Detect which cell encompasses the target text, then output its (x, y) center coordinate. 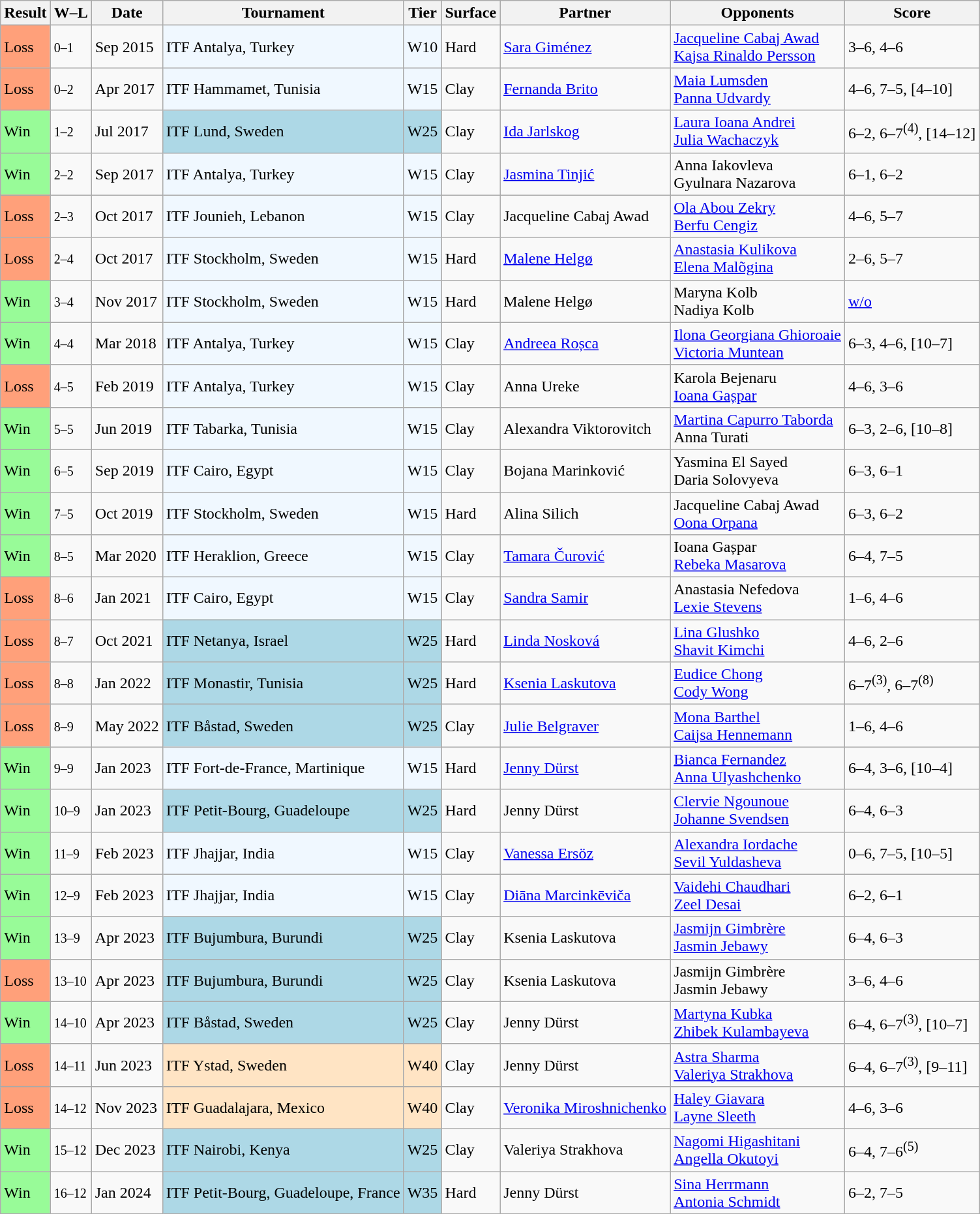
Martyna Kubka Zhibek Kulambayeva (758, 1023)
Sep 2019 (126, 471)
6–2, 6–1 (912, 895)
ITF Guadalajara, Mexico (283, 1108)
4–6, 2–6 (912, 641)
Opponents (758, 13)
6–4, 6–7(3), [10–7] (912, 1023)
Nov 2023 (126, 1108)
ITF Jounieh, Lebanon (283, 217)
8–8 (70, 684)
Veronika Miroshnichenko (586, 1108)
ITF Lund, Sweden (283, 132)
Jacqueline Cabaj Awad (586, 217)
8–9 (70, 725)
Karola Bejenaru Ioana Gașpar (758, 386)
Alexandra Iordache Sevil Yuldasheva (758, 853)
Haley Giavara Layne Sleeth (758, 1108)
Bianca Fernandez Anna Ulyashchenko (758, 768)
ITF Hammamet, Tunisia (283, 89)
8–6 (70, 599)
Linda Nosková (586, 641)
7–5 (70, 513)
Apr 2017 (126, 89)
Jacqueline Cabaj Awad Oona Orpana (758, 513)
9–9 (70, 768)
Jul 2017 (126, 132)
Anastasia Nefedova Lexie Stevens (758, 599)
Sep 2015 (126, 47)
Tournament (283, 13)
4–5 (70, 386)
Nov 2017 (126, 301)
13–10 (70, 980)
Result (25, 13)
ITF Heraklion, Greece (283, 556)
Date (126, 13)
4–6, 7–5, [4–10] (912, 89)
ITF Tabarka, Tunisia (283, 428)
Anna Iakovleva Gyulnara Nazarova (758, 174)
Jan 2024 (126, 1192)
Valeriya Strakhova (586, 1149)
Sandra Samir (586, 599)
0–6, 7–5, [10–5] (912, 853)
Nagomi Higashitani Angella Okutoyi (758, 1149)
6–4, 6–7(3), [9–11] (912, 1065)
6–3, 4–6, [10–7] (912, 343)
2–4 (70, 258)
Astra Sharma Valeriya Strakhova (758, 1065)
Laura Ioana Andrei Julia Wachaczyk (758, 132)
Alexandra Viktorovitch (586, 428)
ITF Petit-Bourg, Guadeloupe, France (283, 1192)
Feb 2019 (126, 386)
6–2, 7–5 (912, 1192)
Yasmina El Sayed Daria Solovyeva (758, 471)
6–4, 7–6(5) (912, 1149)
Sina Herrmann Antonia Schmidt (758, 1192)
Anna Ureke (586, 386)
Vaidehi Chaudhari Zeel Desai (758, 895)
Surface (471, 13)
Clervie Ngounoue Johanne Svendsen (758, 810)
4–4 (70, 343)
W10 (423, 47)
6–3, 6–1 (912, 471)
2–6, 5–7 (912, 258)
Ilona Georgiana Ghioroaie Victoria Muntean (758, 343)
ITF Netanya, Israel (283, 641)
Ioana Gașpar Rebeka Masarova (758, 556)
2–3 (70, 217)
6–3, 2–6, [10–8] (912, 428)
10–9 (70, 810)
Partner (586, 13)
Sara Giménez (586, 47)
W–L (70, 13)
ITF Fort-de-France, Martinique (283, 768)
May 2022 (126, 725)
Julie Belgraver (586, 725)
Jasmina Tinjić (586, 174)
Andreea Roșca (586, 343)
6–5 (70, 471)
16–12 (70, 1192)
0–1 (70, 47)
Alina Silich (586, 513)
5–5 (70, 428)
6–4, 3–6, [10–4] (912, 768)
13–9 (70, 938)
Fernanda Brito (586, 89)
1–2 (70, 132)
Sep 2017 (126, 174)
Martina Capurro Taborda Anna Turati (758, 428)
ITF Ystad, Sweden (283, 1065)
Maryna Kolb Nadiya Kolb (758, 301)
Jun 2019 (126, 428)
Mona Barthel Caijsa Hennemann (758, 725)
Bojana Marinković (586, 471)
Oct 2019 (126, 513)
ITF Monastir, Tunisia (283, 684)
14–12 (70, 1108)
ITF Nairobi, Kenya (283, 1149)
Tamara Čurović (586, 556)
Jacqueline Cabaj Awad Kajsa Rinaldo Persson (758, 47)
3–4 (70, 301)
Lina Glushko Shavit Kimchi (758, 641)
W35 (423, 1192)
0–2 (70, 89)
Ola Abou Zekry Berfu Cengiz (758, 217)
Score (912, 13)
6–7(3), 6–7(8) (912, 684)
15–12 (70, 1149)
2–2 (70, 174)
4–6, 5–7 (912, 217)
14–10 (70, 1023)
14–11 (70, 1065)
w/o (912, 301)
8–5 (70, 556)
8–7 (70, 641)
Jan 2021 (126, 599)
Mar 2018 (126, 343)
Mar 2020 (126, 556)
Eudice Chong Cody Wong (758, 684)
12–9 (70, 895)
Jan 2022 (126, 684)
6–3, 6–2 (912, 513)
11–9 (70, 853)
Anastasia Kulikova Elena Malõgina (758, 258)
Diāna Marcinkēviča (586, 895)
Maia Lumsden Panna Udvardy (758, 89)
Jun 2023 (126, 1065)
Dec 2023 (126, 1149)
ITF Petit-Bourg, Guadeloupe (283, 810)
Vanessa Ersöz (586, 853)
6–4, 7–5 (912, 556)
Ida Jarlskog (586, 132)
6–1, 6–2 (912, 174)
Oct 2021 (126, 641)
Tier (423, 13)
6–2, 6–7(4), [14–12] (912, 132)
